Return (X, Y) of the center of cell containing provided text 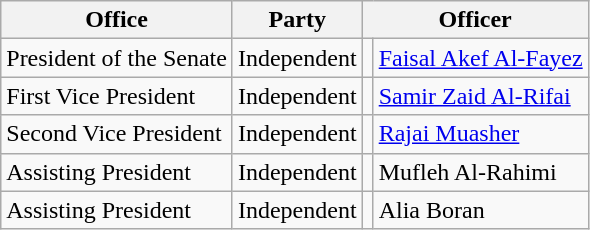
Samir Zaid Al-Rifai (480, 96)
Alia Boran (480, 210)
Party (297, 20)
Faisal Akef Al-Fayez (480, 58)
Rajai Muasher (480, 134)
Officer (475, 20)
President of the Senate (117, 58)
First Vice President (117, 96)
Office (117, 20)
Mufleh Al-Rahimi (480, 172)
Second Vice President (117, 134)
